Detect which cell encompasses the target text, then output its (x, y) center coordinate. 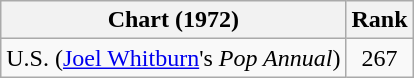
267 (380, 58)
Chart (1972) (174, 20)
U.S. (Joel Whitburn's Pop Annual) (174, 58)
Rank (380, 20)
